Determine the [X, Y] coordinate at the center of the cell enclosing the given text.  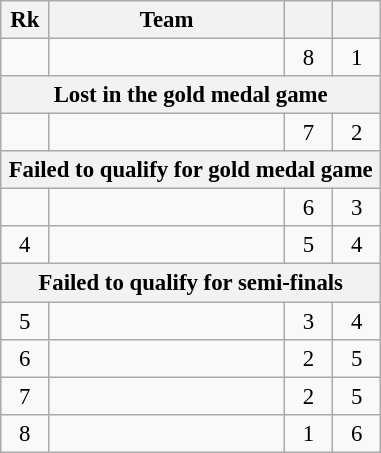
Rk [25, 20]
Lost in the gold medal game [191, 95]
Team [167, 20]
Failed to qualify for semi-finals [191, 283]
Failed to qualify for gold medal game [191, 170]
